Output the [x, y] coordinate of the center of the cell containing the given text.  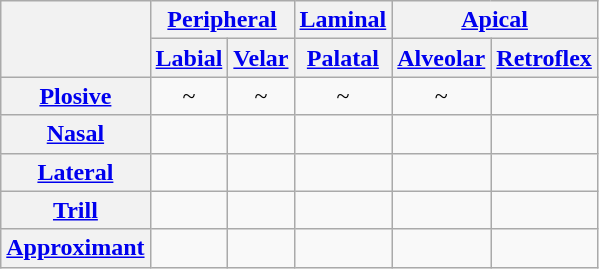
Approximant [76, 248]
Peripheral [222, 20]
Plosive [76, 96]
Retroflex [544, 58]
Velar [261, 58]
Lateral [76, 172]
Alveolar [442, 58]
Labial [189, 58]
Apical [495, 20]
Nasal [76, 134]
Laminal [343, 20]
Trill [76, 210]
Palatal [343, 58]
